Pinpoint the cell where the given text exists, returning its (X, Y) midpoint coordinate. 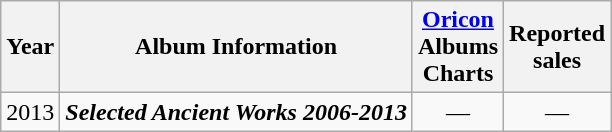
Selected Ancient Works 2006-2013 (236, 112)
OriconAlbumsCharts (458, 47)
Album Information (236, 47)
2013 (30, 112)
Reportedsales (558, 47)
Year (30, 47)
